For the text-containing cell, return its midpoint in (x, y) coordinate format. 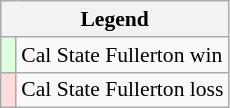
Legend (115, 19)
Cal State Fullerton win (122, 55)
Cal State Fullerton loss (122, 90)
